For the text-containing cell, return its midpoint in [X, Y] coordinate format. 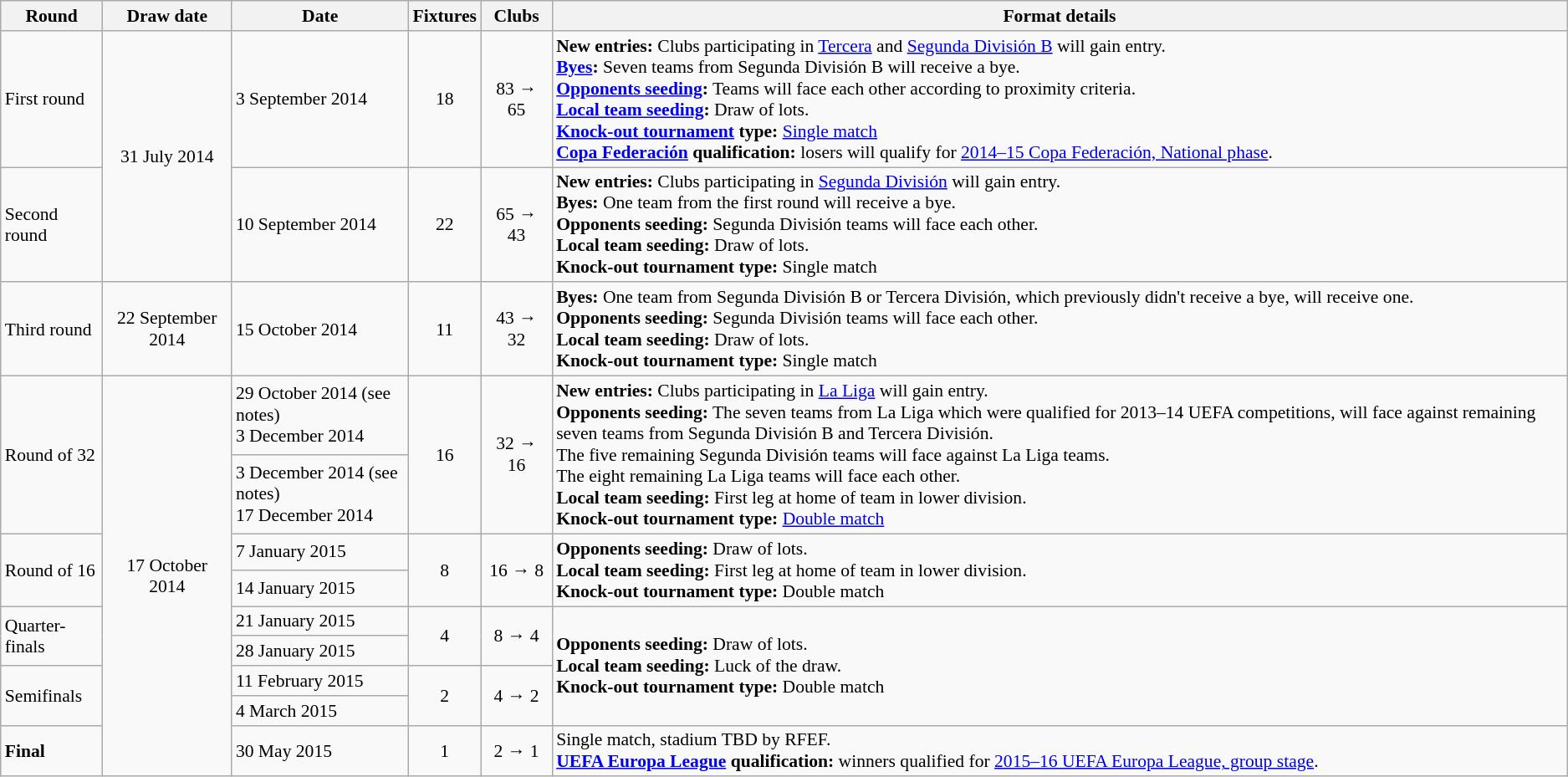
16 [445, 455]
28 January 2015 [320, 652]
Round of 32 [52, 455]
Date [320, 16]
Second round [52, 225]
14 January 2015 [320, 589]
3 September 2014 [320, 99]
2 → 1 [517, 751]
1 [445, 751]
Semifinals [52, 696]
11 [445, 330]
16 → 8 [517, 570]
65 → 43 [517, 225]
30 May 2015 [320, 751]
15 October 2014 [320, 330]
Final [52, 751]
Opponents seeding: Draw of lots.Local team seeding: Luck of the draw.Knock-out tournament type: Double match [1060, 666]
2 [445, 696]
Fixtures [445, 16]
First round [52, 99]
Single match, stadium TBD by RFEF.UEFA Europa League qualification: winners qualified for 2015–16 UEFA Europa League, group stage. [1060, 751]
32 → 16 [517, 455]
22 [445, 225]
Opponents seeding: Draw of lots.Local team seeding: First leg at home of team in lower division.Knock-out tournament type: Double match [1060, 570]
Round [52, 16]
Draw date [167, 16]
Quarter-finals [52, 636]
Clubs [517, 16]
Format details [1060, 16]
4 March 2015 [320, 711]
31 July 2014 [167, 157]
8 [445, 570]
43 → 32 [517, 330]
22 September 2014 [167, 330]
18 [445, 99]
4 [445, 636]
11 February 2015 [320, 681]
Third round [52, 330]
4 → 2 [517, 696]
8 → 4 [517, 636]
17 October 2014 [167, 577]
3 December 2014 (see notes)17 December 2014 [320, 494]
Round of 16 [52, 570]
29 October 2014 (see notes)3 December 2014 [320, 416]
7 January 2015 [320, 552]
21 January 2015 [320, 621]
83 → 65 [517, 99]
10 September 2014 [320, 225]
